Pinpoint the cell where the given text exists, returning its (x, y) midpoint coordinate. 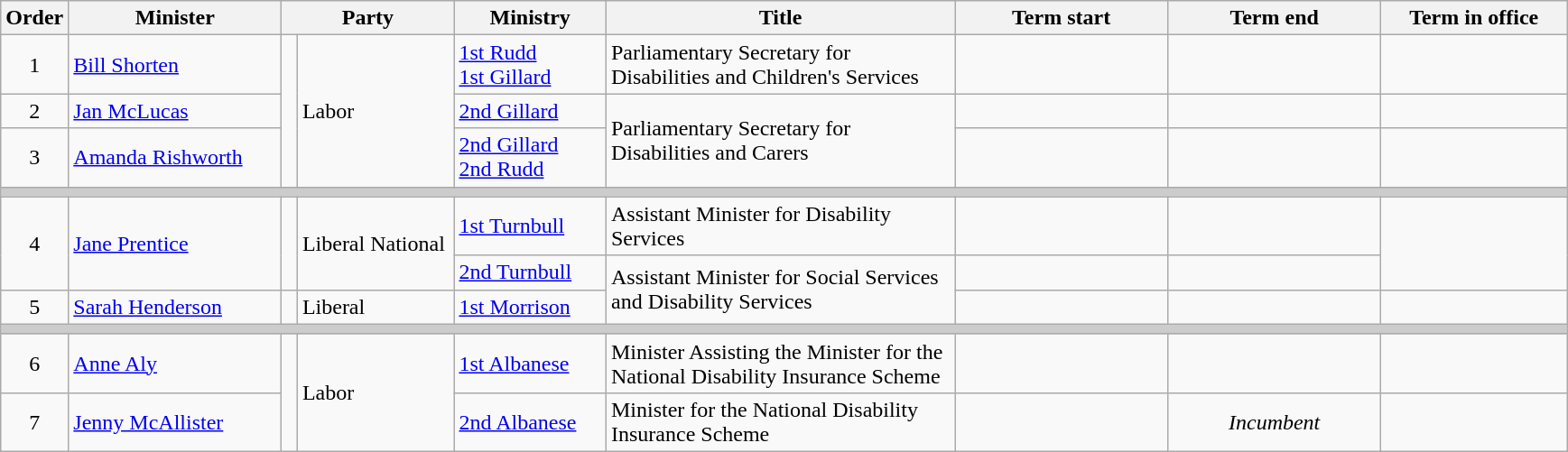
Minister (175, 18)
4 (34, 244)
Assistant Minister for Disability Services (780, 226)
Anne Aly (175, 363)
1 (34, 65)
Term end (1275, 18)
Ministry (531, 18)
2nd Gillard2nd Rudd (531, 157)
2nd Albanese (531, 422)
2 (34, 111)
2nd Turnbull (531, 272)
Parliamentary Secretary for Disabilities and Children's Services (780, 65)
Order (34, 18)
Liberal (376, 307)
Term start (1062, 18)
Jane Prentice (175, 244)
1st Rudd1st Gillard (531, 65)
3 (34, 157)
Liberal National (376, 244)
Minister for the National Disability Insurance Scheme (780, 422)
Jan McLucas (175, 111)
Term in office (1474, 18)
1st Morrison (531, 307)
Minister Assisting the Minister for the National Disability Insurance Scheme (780, 363)
7 (34, 422)
1st Albanese (531, 363)
2nd Gillard (531, 111)
1st Turnbull (531, 226)
Bill Shorten (175, 65)
Jenny McAllister (175, 422)
Amanda Rishworth (175, 157)
5 (34, 307)
6 (34, 363)
Party (368, 18)
Parliamentary Secretary for Disabilities and Carers (780, 141)
Title (780, 18)
Incumbent (1275, 422)
Assistant Minister for Social Services and Disability Services (780, 290)
Sarah Henderson (175, 307)
